Search for the cell housing the specified text and yield its [X, Y] center coordinate. 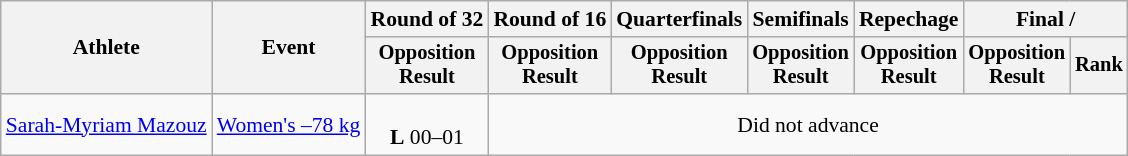
Final / [1046, 19]
Athlete [106, 48]
L 00–01 [426, 124]
Women's –78 kg [289, 124]
Round of 16 [550, 19]
Semifinals [800, 19]
Did not advance [808, 124]
Event [289, 48]
Sarah-Myriam Mazouz [106, 124]
Quarterfinals [679, 19]
Repechage [909, 19]
Rank [1099, 66]
Round of 32 [426, 19]
